Provide the (X, Y) coordinate of the cell's center where the given text is located.  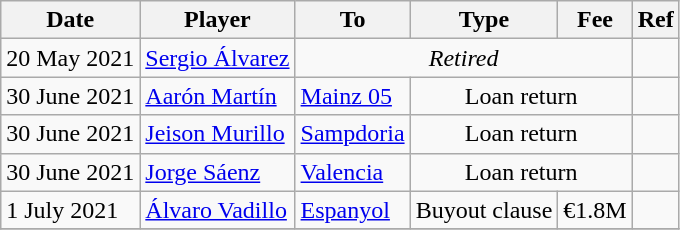
Player (218, 20)
Sergio Álvarez (218, 58)
Date (70, 20)
Retired (464, 58)
1 July 2021 (70, 210)
Fee (595, 20)
Type (484, 20)
To (352, 20)
Valencia (352, 172)
Ref (656, 20)
Jeison Murillo (218, 134)
Jorge Sáenz (218, 172)
Buyout clause (484, 210)
Mainz 05 (352, 96)
Aarón Martín (218, 96)
20 May 2021 (70, 58)
Sampdoria (352, 134)
Espanyol (352, 210)
€1.8M (595, 210)
Álvaro Vadillo (218, 210)
